Output the (X, Y) coordinate of the center of the cell containing the given text.  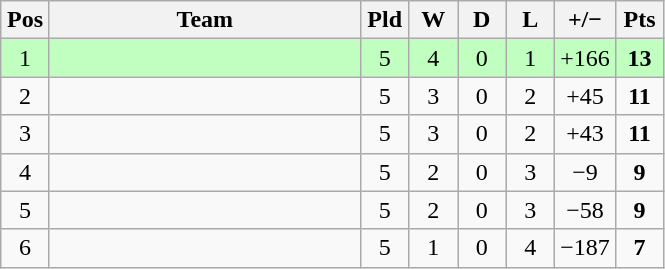
+/− (586, 20)
+45 (586, 96)
+166 (586, 58)
D (482, 20)
7 (640, 248)
Pld (384, 20)
Pos (26, 20)
−58 (586, 210)
−187 (586, 248)
W (434, 20)
Team (204, 20)
6 (26, 248)
Pts (640, 20)
L (530, 20)
+43 (586, 134)
13 (640, 58)
−9 (586, 172)
